Provide the [x, y] coordinate of the cell's center where the given text is located.  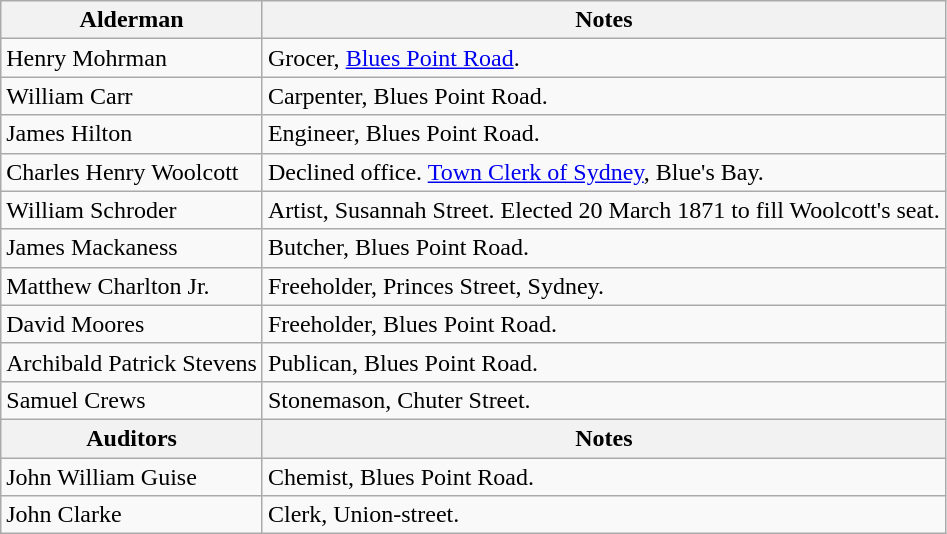
Butcher, Blues Point Road. [604, 248]
William Carr [132, 96]
Clerk, Union-street. [604, 515]
James Mackaness [132, 248]
Artist, Susannah Street. Elected 20 March 1871 to fill Woolcott's seat. [604, 210]
Matthew Charlton Jr. [132, 286]
James Hilton [132, 134]
Grocer, Blues Point Road. [604, 58]
David Moores [132, 324]
Freeholder, Princes Street, Sydney. [604, 286]
John Clarke [132, 515]
Charles Henry Woolcott [132, 172]
Publican, Blues Point Road. [604, 362]
Carpenter, Blues Point Road. [604, 96]
John William Guise [132, 477]
Freeholder, Blues Point Road. [604, 324]
Declined office. Town Clerk of Sydney, Blue's Bay. [604, 172]
Alderman [132, 20]
William Schroder [132, 210]
Engineer, Blues Point Road. [604, 134]
Auditors [132, 438]
Samuel Crews [132, 400]
Archibald Patrick Stevens [132, 362]
Chemist, Blues Point Road. [604, 477]
Henry Mohrman [132, 58]
Stonemason, Chuter Street. [604, 400]
